Return [X, Y] of the center of cell containing provided text 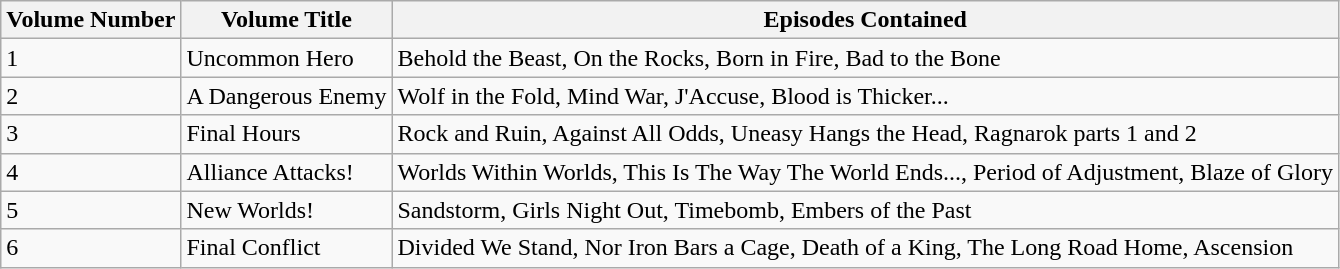
Divided We Stand, Nor Iron Bars a Cage, Death of a King, The Long Road Home, Ascension [866, 248]
Behold the Beast, On the Rocks, Born in Fire, Bad to the Bone [866, 58]
Episodes Contained [866, 20]
2 [91, 96]
Wolf in the Fold, Mind War, J'Accuse, Blood is Thicker... [866, 96]
Volume Title [286, 20]
Sandstorm, Girls Night Out, Timebomb, Embers of the Past [866, 210]
5 [91, 210]
Final Conflict [286, 248]
3 [91, 134]
A Dangerous Enemy [286, 96]
Alliance Attacks! [286, 172]
Uncommon Hero [286, 58]
Volume Number [91, 20]
New Worlds! [286, 210]
Final Hours [286, 134]
Rock and Ruin, Against All Odds, Uneasy Hangs the Head, Ragnarok parts 1 and 2 [866, 134]
1 [91, 58]
6 [91, 248]
Worlds Within Worlds, This Is The Way The World Ends..., Period of Adjustment, Blaze of Glory [866, 172]
4 [91, 172]
